Pinpoint the cell where the given text exists, returning its [X, Y] midpoint coordinate. 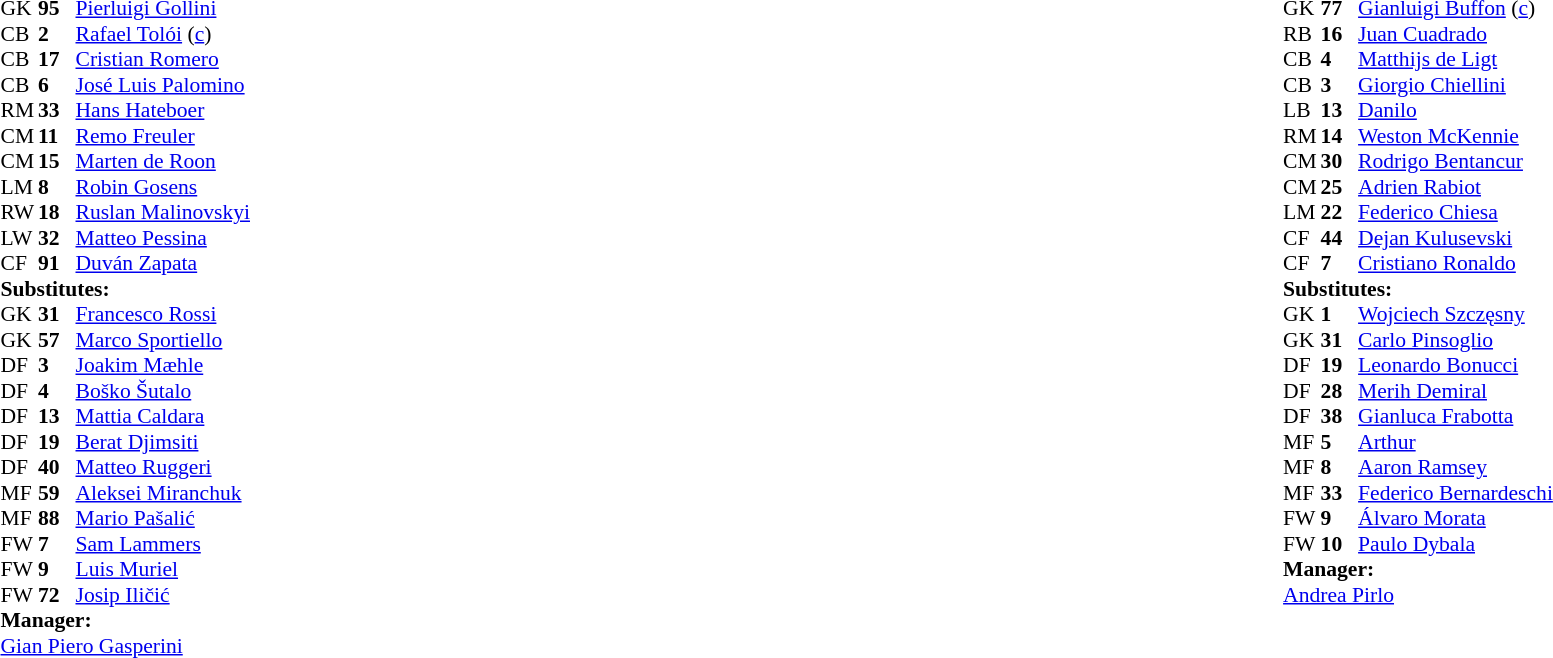
Remo Freuler [163, 136]
Luis Muriel [163, 569]
38 [1340, 417]
José Luis Palomino [163, 85]
Wojciech Szczęsny [1456, 315]
Francesco Rossi [163, 315]
57 [57, 340]
Sam Lammers [163, 544]
5 [1340, 442]
Adrien Rabiot [1456, 187]
Matteo Pessina [163, 238]
Cristian Romero [163, 59]
Aleksei Miranchuk [163, 493]
6 [57, 85]
14 [1340, 136]
30 [1340, 161]
Dejan Kulusevski [1456, 238]
88 [57, 519]
Aaron Ramsey [1456, 467]
59 [57, 493]
17 [57, 59]
Juan Cuadrado [1456, 34]
Gianluca Frabotta [1456, 417]
91 [57, 263]
Weston McKennie [1456, 136]
Josip Iličić [163, 595]
Joakim Mæhle [163, 365]
10 [1340, 544]
Ruslan Malinovskyi [163, 213]
1 [1340, 315]
Álvaro Morata [1456, 519]
22 [1340, 213]
Merih Demiral [1456, 391]
Boško Šutalo [163, 391]
LB [1302, 111]
72 [57, 595]
44 [1340, 238]
Marco Sportiello [163, 340]
Giorgio Chiellini [1456, 85]
Rodrigo Bentancur [1456, 161]
Leonardo Bonucci [1456, 365]
Robin Gosens [163, 187]
Mario Pašalić [163, 519]
Paulo Dybala [1456, 544]
Matteo Ruggeri [163, 467]
Danilo [1456, 111]
32 [57, 238]
Carlo Pinsoglio [1456, 340]
Federico Bernardeschi [1456, 493]
15 [57, 161]
25 [1340, 187]
28 [1340, 391]
11 [57, 136]
40 [57, 467]
RB [1302, 34]
Mattia Caldara [163, 417]
RW [19, 213]
Berat Djimsiti [163, 442]
Rafael Tolói (c) [163, 34]
Hans Hateboer [163, 111]
Federico Chiesa [1456, 213]
Duván Zapata [163, 263]
LW [19, 238]
Arthur [1456, 442]
Cristiano Ronaldo [1456, 263]
18 [57, 213]
Marten de Roon [163, 161]
2 [57, 34]
Matthijs de Ligt [1456, 59]
Andrea Pirlo [1418, 595]
16 [1340, 34]
